Return (X, Y) of the center of cell containing provided text 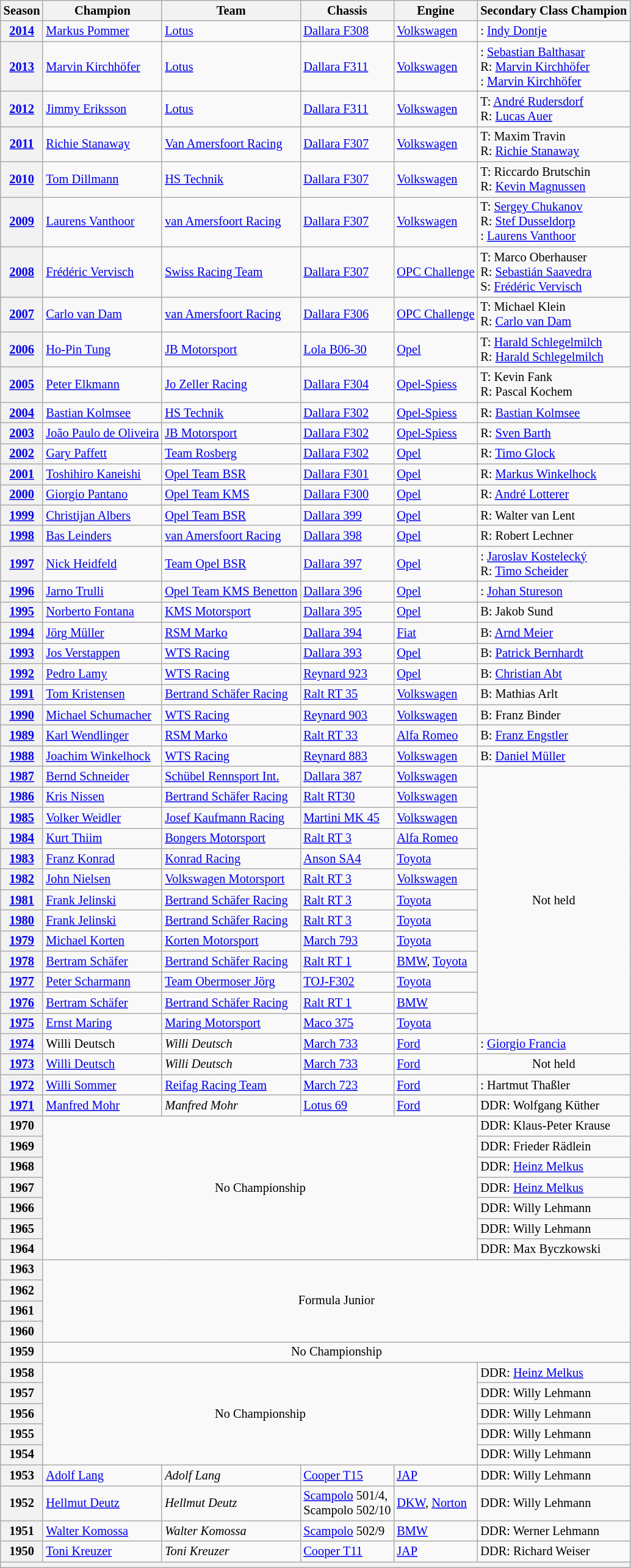
1964 (22, 1249)
Michael Schumacher (103, 715)
2008 (22, 272)
B: Franz Engstler (553, 735)
Bernd Schneider (103, 777)
2009 (22, 222)
2013 (22, 67)
Scampolo 502/9 (347, 1531)
1988 (22, 756)
Anson SA4 (347, 858)
Swiss Racing Team (231, 272)
B: Arnd Meier (553, 633)
Team Rosberg (231, 454)
DDR: Klaus-Peter Krause (553, 1126)
T: André RudersdorfR: Lucas Auer (553, 109)
1974 (22, 1044)
Kris Nissen (103, 797)
1961 (22, 1311)
Christijan Albers (103, 515)
1978 (22, 962)
1997 (22, 564)
Engine (436, 10)
Gary Paffett (103, 454)
B: Mathias Arlt (553, 694)
R: Markus Winkelhock (553, 474)
Cooper T11 (347, 1552)
R: Sven Barth (553, 433)
1993 (22, 653)
1951 (22, 1531)
1982 (22, 879)
1989 (22, 735)
Schübel Rennsport Int. (231, 777)
1984 (22, 838)
DDR: Frieder Rädlein (553, 1147)
2001 (22, 474)
Pedro Lamy (103, 673)
1958 (22, 1373)
DDR: Wolfgang Küther (553, 1105)
Dallara F306 (347, 314)
2006 (22, 349)
March 793 (347, 941)
1968 (22, 1167)
Peter Scharmann (103, 982)
1990 (22, 715)
R: Robert Lechner (553, 535)
Fiat (436, 633)
1996 (22, 592)
Maring Motorsport (231, 1023)
Karl Wendlinger (103, 735)
Van Amersfoort Racing (231, 144)
Tom Dillmann (103, 180)
Giorgio Pantano (103, 495)
Peter Elkmann (103, 385)
Bongers Motorsport (231, 838)
: Hartmut Thaßler (553, 1085)
Michael Korten (103, 941)
1991 (22, 694)
Tom Kristensen (103, 694)
Toshihiro Kaneishi (103, 474)
1959 (22, 1352)
T: Kevin FankR: Pascal Kochem (553, 385)
: Giorgio Francia (553, 1044)
Carlo van Dam (103, 314)
1983 (22, 858)
Laurens Vanthoor (103, 222)
T: Maxim TravinR: Richie Stanaway (553, 144)
KMS Motorsport (231, 612)
T: Riccardo BrutschinR: Kevin Magnussen (553, 180)
: Indy Dontje (553, 31)
B: Jakob Sund (553, 612)
Ralt RT 35 (347, 694)
João Paulo de Oliveira (103, 433)
2002 (22, 454)
1976 (22, 1003)
1956 (22, 1414)
1953 (22, 1475)
Norberto Fontana (103, 612)
Volkswagen Motorsport (231, 879)
1975 (22, 1023)
1987 (22, 777)
BMW, Toyota (436, 962)
1998 (22, 535)
John Nielsen (103, 879)
Volker Weidler (103, 818)
Franz Konrad (103, 858)
Kurt Thiim (103, 838)
Markus Pommer (103, 31)
Lotus 69 (347, 1105)
Formula Junior (336, 1301)
1971 (22, 1105)
B: Daniel Müller (553, 756)
Dallara 399 (347, 515)
Chassis (347, 10)
Dallara 398 (347, 535)
B: Patrick Bernhardt (553, 653)
Korten Motorsport (231, 941)
Dallara F308 (347, 31)
Bastian Kolmsee (103, 413)
Jarno Trulli (103, 592)
Reynard 883 (347, 756)
Dallara 395 (347, 612)
Scampolo 501/4, Scampolo 502/10 (347, 1503)
2014 (22, 31)
1992 (22, 673)
T: Sergey ChukanovR: Stef Dusseldorp: Laurens Vanthoor (553, 222)
DDR: Richard Weiser (553, 1552)
2012 (22, 109)
1999 (22, 515)
DDR: Max Byczkowski (553, 1249)
B: Christian Abt (553, 673)
T: Michael KleinR: Carlo van Dam (553, 314)
Dallara 387 (347, 777)
B: Franz Binder (553, 715)
1965 (22, 1229)
Dallara F304 (347, 385)
Opel Team KMS Benetton (231, 592)
March 723 (347, 1085)
1994 (22, 633)
1985 (22, 818)
2010 (22, 180)
Secondary Class Champion (553, 10)
2003 (22, 433)
1977 (22, 982)
Richie Stanaway (103, 144)
DDR: Werner Lehmann (553, 1531)
Martini MK 45 (347, 818)
Dallara 394 (347, 633)
Lola B06-30 (347, 349)
1963 (22, 1269)
2005 (22, 385)
2004 (22, 413)
Ralt RT30 (347, 797)
1950 (22, 1552)
Reynard 903 (347, 715)
T: Marco OberhauserR: Sebastián SaavedraS: Frédéric Vervisch (553, 272)
Konrad Racing (231, 858)
2007 (22, 314)
R: Walter van Lent (553, 515)
Dallara 396 (347, 592)
Champion (103, 10)
Bas Leinders (103, 535)
Dallara 393 (347, 653)
Dallara F301 (347, 474)
: Johan Stureson (553, 592)
Frédéric Vervisch (103, 272)
Jos Verstappen (103, 653)
Reifag Racing Team (231, 1085)
TOJ-F302 (347, 982)
1969 (22, 1147)
1955 (22, 1434)
R: André Lotterer (553, 495)
1966 (22, 1208)
Dallara 397 (347, 564)
1962 (22, 1290)
Dallara F300 (347, 495)
1986 (22, 797)
R: Timo Glock (553, 454)
1973 (22, 1064)
1972 (22, 1085)
1952 (22, 1503)
: Jaroslav KosteleckýR: Timo Scheider (553, 564)
Opel Team KMS (231, 495)
1960 (22, 1331)
Maco 375 (347, 1023)
Ernst Maring (103, 1023)
1981 (22, 900)
Ralt RT 33 (347, 735)
T: Harald SchlegelmilchR: Harald Schlegelmilch (553, 349)
1995 (22, 612)
Ho-Pin Tung (103, 349)
1957 (22, 1393)
1954 (22, 1454)
Marvin Kirchhöfer (103, 67)
Nick Heidfeld (103, 564)
1970 (22, 1126)
Team Opel BSR (231, 564)
Willi Sommer (103, 1085)
2011 (22, 144)
Jörg Müller (103, 633)
: Sebastian BalthasarR: Marvin Kirchhöfer: Marvin Kirchhöfer (553, 67)
Team (231, 10)
DKW, Norton (436, 1503)
Season (22, 10)
Josef Kaufmann Racing (231, 818)
1980 (22, 920)
Reynard 923 (347, 673)
Jo Zeller Racing (231, 385)
1967 (22, 1188)
Jimmy Eriksson (103, 109)
2000 (22, 495)
Cooper T15 (347, 1475)
Joachim Winkelhock (103, 756)
Team Obermoser Jörg (231, 982)
1979 (22, 941)
R: Bastian Kolmsee (553, 413)
